Detect which cell encompasses the target text, then output its (X, Y) center coordinate. 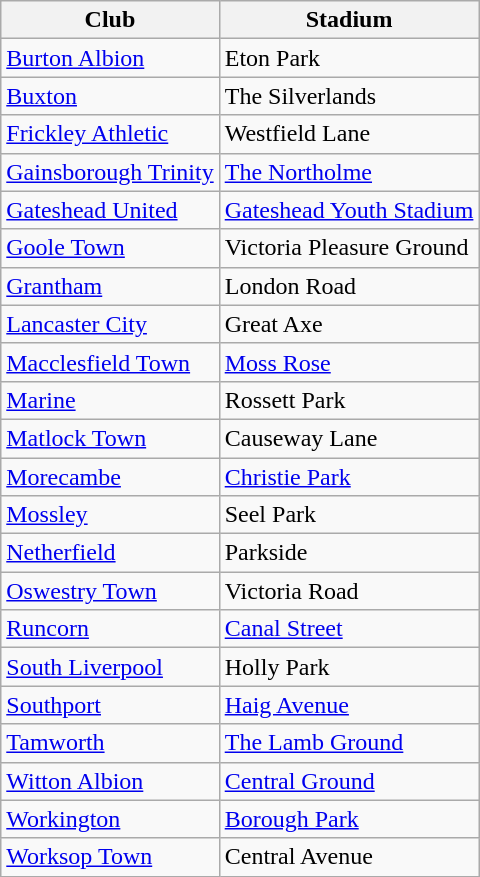
London Road (349, 286)
Borough Park (349, 819)
Witton Albion (110, 781)
Goole Town (110, 248)
Victoria Road (349, 591)
Grantham (110, 286)
Worksop Town (110, 857)
Gateshead United (110, 210)
Buxton (110, 96)
Netherfield (110, 553)
Oswestry Town (110, 591)
Marine (110, 400)
The Silverlands (349, 96)
Macclesfield Town (110, 362)
Parkside (349, 553)
Causeway Lane (349, 438)
Runcorn (110, 629)
Lancaster City (110, 324)
Central Ground (349, 781)
Workington (110, 819)
Christie Park (349, 477)
The Lamb Ground (349, 743)
Central Avenue (349, 857)
The Northolme (349, 172)
Matlock Town (110, 438)
Frickley Athletic (110, 134)
Southport (110, 705)
Club (110, 20)
Rossett Park (349, 400)
Stadium (349, 20)
Seel Park (349, 515)
Eton Park (349, 58)
Holly Park (349, 667)
Mossley (110, 515)
South Liverpool (110, 667)
Gateshead Youth Stadium (349, 210)
Moss Rose (349, 362)
Westfield Lane (349, 134)
Burton Albion (110, 58)
Haig Avenue (349, 705)
Canal Street (349, 629)
Morecambe (110, 477)
Victoria Pleasure Ground (349, 248)
Great Axe (349, 324)
Tamworth (110, 743)
Gainsborough Trinity (110, 172)
